Find where the given text appears and provide that cell's center as [X, Y] coordinate. 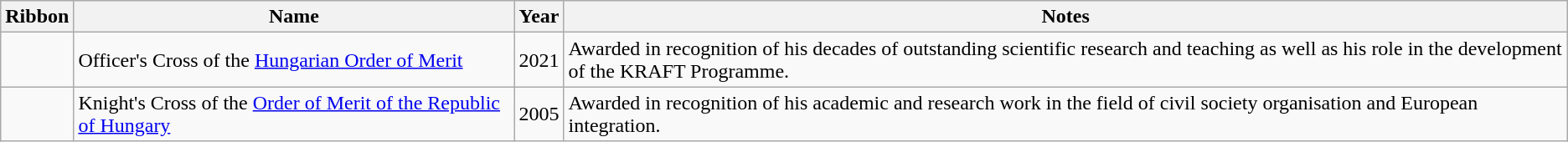
Awarded in recognition of his academic and research work in the field of civil society organisation and European integration. [1065, 114]
Officer's Cross of the Hungarian Order of Merit [294, 60]
Awarded in recognition of his decades of outstanding scientific research and teaching as well as his role in the development of the KRAFT Programme. [1065, 60]
Knight's Cross of the Order of Merit of the Republic of Hungary [294, 114]
Ribbon [37, 17]
2021 [539, 60]
Name [294, 17]
2005 [539, 114]
Year [539, 17]
Notes [1065, 17]
